Locate the cell with the specified text and output its (x, y) center coordinate. 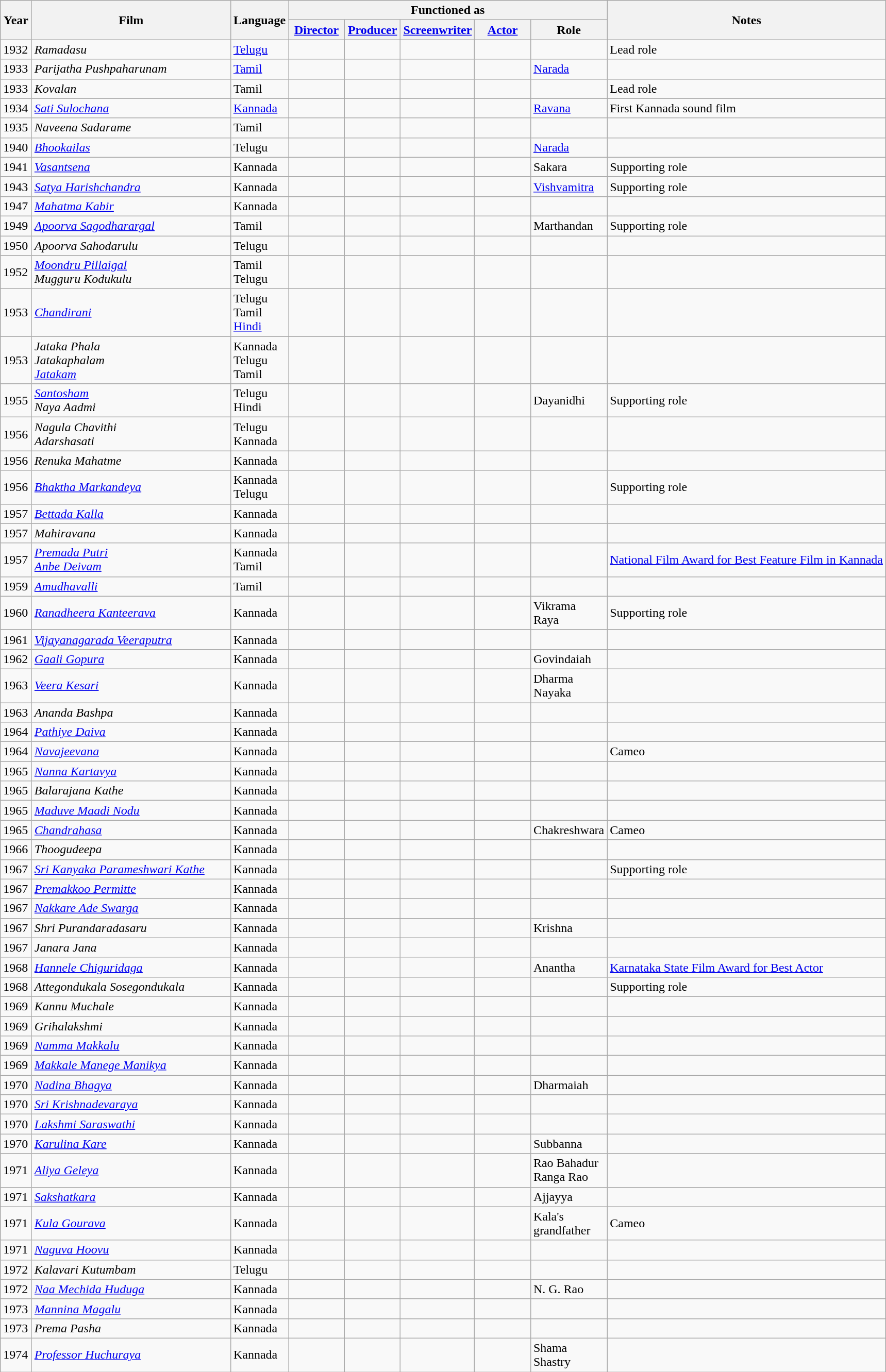
Notes (746, 20)
Nakkare Ade Swarga (131, 908)
Role (569, 30)
Vasantsena (131, 167)
Balarajana Kathe (131, 791)
Satya Harishchandra (131, 187)
1932 (16, 49)
Actor (503, 30)
Attegondukala Sosegondukala (131, 987)
Vishvamitra (569, 187)
1960 (16, 613)
N. G. Rao (569, 1289)
Grihalakshmi (131, 1026)
Ramadasu (131, 49)
Navajeevana (131, 752)
Premada PutriAnbe Deivam (131, 560)
Kala's grandfather (569, 1223)
Ananda Bashpa (131, 713)
Sati Sulochana (131, 108)
Director (316, 30)
Nanna Kartavya (131, 771)
1974 (16, 1355)
Kalavari Kutumbam (131, 1269)
Namma Makkalu (131, 1046)
Prema Pasha (131, 1328)
Karnataka State Film Award for Best Actor (746, 967)
1934 (16, 108)
1950 (16, 246)
First Kannada sound film (746, 108)
Amudhavalli (131, 586)
Anantha (569, 967)
Parijatha Pushpaharunam (131, 69)
Vijayanagarada Veeraputra (131, 639)
SantoshamNaya Aadmi (131, 401)
1947 (16, 206)
Kovalan (131, 89)
1962 (16, 659)
1952 (16, 272)
1959 (16, 586)
Shama Shastry (569, 1355)
Sri Kanyaka Parameshwari Kathe (131, 869)
National Film Award for Best Feature Film in Kannada (746, 560)
Dayanidhi (569, 401)
1955 (16, 401)
KannadaTamil (259, 560)
Tamil Telugu (259, 272)
Premakkoo Permitte (131, 889)
Functioned as (448, 10)
Govindaiah (569, 659)
Bettada Kalla (131, 514)
Subbanna (569, 1144)
Apoorva Sahodarulu (131, 246)
TeluguTamilHindi (259, 313)
Sakara (569, 167)
1943 (16, 187)
Janara Jana (131, 947)
Mannina Magalu (131, 1309)
1935 (16, 128)
1941 (16, 167)
Professor Huchuraya (131, 1355)
Kannada Telugu Tamil (259, 360)
Naguva Hoovu (131, 1250)
Language (259, 20)
Rao Bahadur Ranga Rao (569, 1171)
1940 (16, 147)
Mahiravana (131, 533)
Ranadheera Kanteerava (131, 613)
1966 (16, 850)
Gaali Gopura (131, 659)
Karulina Kare (131, 1144)
Thoogudeepa (131, 850)
Hannele Chiguridaga (131, 967)
Apoorva Sagodharargal (131, 226)
Nagula ChavithiAdarshasati (131, 434)
Maduve Maadi Nodu (131, 810)
Chakreshwara (569, 830)
Year (16, 20)
Marthandan (569, 226)
Makkale Manege Manikya (131, 1065)
1949 (16, 226)
Bhaktha Markandeya (131, 487)
1961 (16, 639)
Chandirani (131, 313)
Kula Gourava (131, 1223)
TeluguHindi (259, 401)
Screenwriter (438, 30)
Naveena Sadarame (131, 128)
Aliya Geleya (131, 1171)
Sri Krishnadevaraya (131, 1105)
Nadina Bhagya (131, 1085)
Telugu Kannada (259, 434)
Vikrama Raya (569, 613)
Naa Mechida Huduga (131, 1289)
Dharma Nayaka (569, 685)
Renuka Mahatme (131, 461)
Veera Kesari (131, 685)
Dharmaiah (569, 1085)
Mahatma Kabir (131, 206)
Pathiye Daiva (131, 732)
Film (131, 20)
Producer (372, 30)
Bhookailas (131, 147)
Chandrahasa (131, 830)
Shri Purandaradasaru (131, 928)
Jataka PhalaJatakaphalamJatakam (131, 360)
Lakshmi Saraswathi (131, 1124)
Moondru PillaigalMugguru Kodukulu (131, 272)
Krishna (569, 928)
Kannu Muchale (131, 1006)
Ajjayya (569, 1197)
Ravana (569, 108)
Kannada Telugu (259, 487)
Sakshatkara (131, 1197)
